Output the (x, y) coordinate of the center of the cell containing the given text.  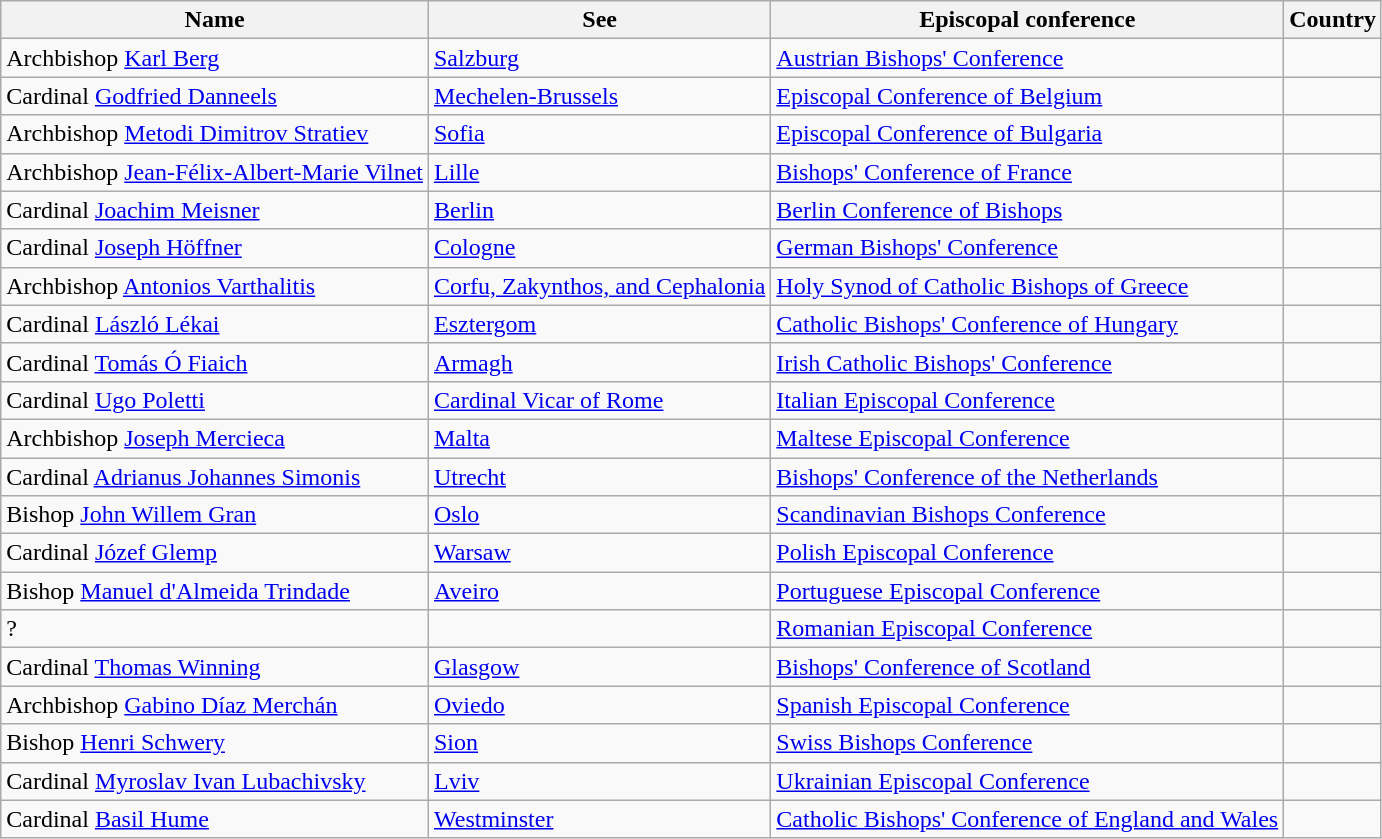
Archbishop Joseph Mercieca (215, 438)
Bishops' Conference of the Netherlands (1028, 477)
Cardinal Thomas Winning (215, 667)
Episcopal Conference of Belgium (1028, 96)
Oslo (599, 515)
Cardinal Tomás Ó Fiaich (215, 362)
Bishop Henri Schwery (215, 743)
Armagh (599, 362)
Cologne (599, 248)
Cardinal Ugo Poletti (215, 400)
Episcopal conference (1028, 20)
Aveiro (599, 591)
Utrecht (599, 477)
Westminster (599, 819)
Lille (599, 172)
Polish Episcopal Conference (1028, 553)
Corfu, Zakynthos, and Cephalonia (599, 286)
Italian Episcopal Conference (1028, 400)
Glasgow (599, 667)
Archbishop Jean-Félix-Albert-Marie Vilnet (215, 172)
Scandinavian Bishops Conference (1028, 515)
Catholic Bishops' Conference of England and Wales (1028, 819)
Cardinal Myroslav Ivan Lubachivsky (215, 781)
Cardinal László Lékai (215, 324)
Archbishop Gabino Díaz Merchán (215, 705)
Romanian Episcopal Conference (1028, 629)
Cardinal Vicar of Rome (599, 400)
Sion (599, 743)
Portuguese Episcopal Conference (1028, 591)
Malta (599, 438)
Country (1333, 20)
Irish Catholic Bishops' Conference (1028, 362)
Austrian Bishops' Conference (1028, 58)
Archbishop Metodi Dimitrov Stratiev (215, 134)
? (215, 629)
Archbishop Karl Berg (215, 58)
Esztergom (599, 324)
Cardinal Joseph Höffner (215, 248)
Name (215, 20)
Spanish Episcopal Conference (1028, 705)
Ukrainian Episcopal Conference (1028, 781)
Sofia (599, 134)
Swiss Bishops Conference (1028, 743)
Warsaw (599, 553)
Catholic Bishops' Conference of Hungary (1028, 324)
Bishop Manuel d'Almeida Trindade (215, 591)
Berlin (599, 210)
Archbishop Antonios Varthalitis (215, 286)
German Bishops' Conference (1028, 248)
Salzburg (599, 58)
Bishops' Conference of France (1028, 172)
Bishop John Willem Gran (215, 515)
Berlin Conference of Bishops (1028, 210)
Lviv (599, 781)
Mechelen-Brussels (599, 96)
Cardinal Joachim Meisner (215, 210)
Cardinal Józef Glemp (215, 553)
Bishops' Conference of Scotland (1028, 667)
Cardinal Godfried Danneels (215, 96)
See (599, 20)
Oviedo (599, 705)
Holy Synod of Catholic Bishops of Greece (1028, 286)
Maltese Episcopal Conference (1028, 438)
Episcopal Conference of Bulgaria (1028, 134)
Cardinal Adrianus Johannes Simonis (215, 477)
Cardinal Basil Hume (215, 819)
